Find where the given text appears and provide that cell's center as (x, y) coordinate. 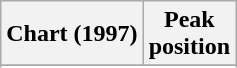
Chart (1997) (72, 34)
Peak position (189, 34)
